Search for the cell housing the specified text and yield its [X, Y] center coordinate. 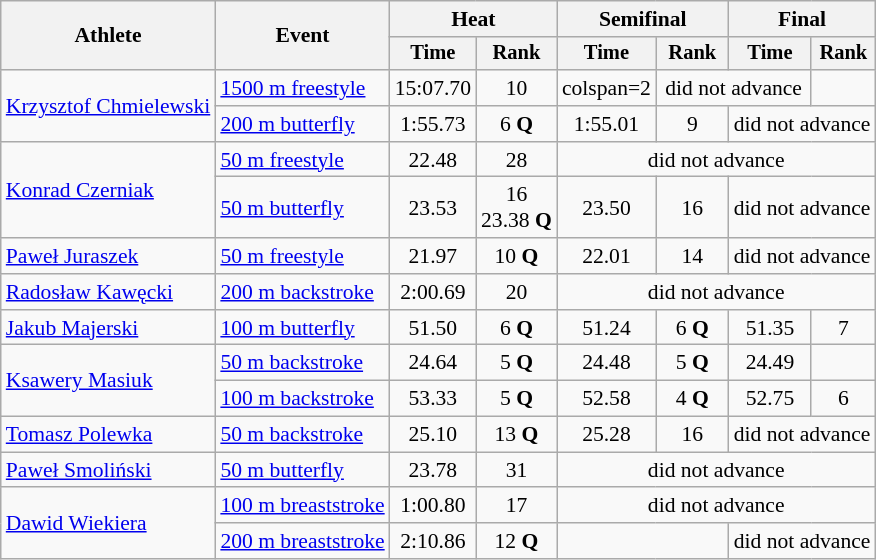
Konrad Czerniak [108, 190]
24.49 [770, 363]
24.48 [606, 363]
Radosław Kawęcki [108, 292]
51.24 [606, 328]
200 m breaststroke [302, 541]
Ksawery Masiuk [108, 380]
1:55.01 [606, 124]
21.97 [433, 256]
51.50 [433, 328]
22.48 [433, 160]
23.50 [606, 208]
10 [516, 88]
Paweł Smoliński [108, 470]
2:10.86 [433, 541]
100 m backstroke [302, 399]
200 m backstroke [302, 292]
23.78 [433, 470]
15:07.70 [433, 88]
Semifinal [643, 19]
Tomasz Polewka [108, 435]
6 [843, 399]
16 23.38 Q [516, 208]
Krzysztof Chmielewski [108, 106]
12 Q [516, 541]
51.35 [770, 328]
Paweł Juraszek [108, 256]
Athlete [108, 36]
17 [516, 506]
52.75 [770, 399]
colspan=2 [606, 88]
200 m butterfly [302, 124]
25.28 [606, 435]
100 m breaststroke [302, 506]
14 [692, 256]
Dawid Wiekiera [108, 524]
22.01 [606, 256]
1:55.73 [433, 124]
9 [692, 124]
10 Q [516, 256]
1:00.80 [433, 506]
13 Q [516, 435]
2:00.69 [433, 292]
1500 m freestyle [302, 88]
20 [516, 292]
25.10 [433, 435]
100 m butterfly [302, 328]
Heat [474, 19]
52.58 [606, 399]
28 [516, 160]
Final [802, 19]
Jakub Majerski [108, 328]
Event [302, 36]
23.53 [433, 208]
4 Q [692, 399]
7 [843, 328]
31 [516, 470]
24.64 [433, 363]
53.33 [433, 399]
